Return the [x, y] coordinate for the center point of the cell that contains the specified text.  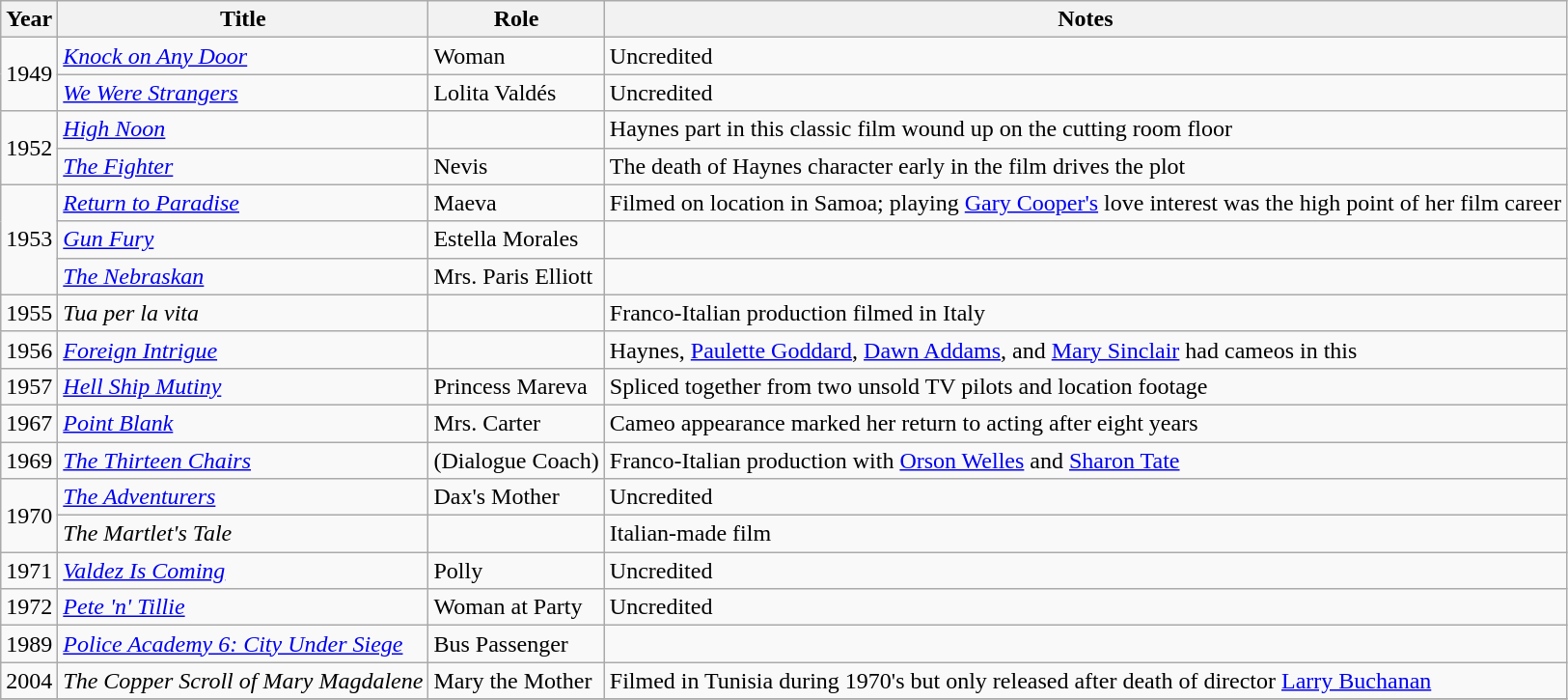
1956 [29, 350]
Franco-Italian production with Orson Welles and Sharon Tate [1085, 461]
Italian-made film [1085, 534]
We Were Strangers [243, 93]
Title [243, 19]
Woman [516, 56]
Mrs. Paris Elliott [516, 276]
The Adventurers [243, 497]
The Martlet's Tale [243, 534]
Franco-Italian production filmed in Italy [1085, 313]
Estella Morales [516, 239]
(Dialogue Coach) [516, 461]
1952 [29, 148]
Pete 'n' Tillie [243, 607]
Spliced together from two unsold TV pilots and location footage [1085, 386]
Gun Fury [243, 239]
Dax's Mother [516, 497]
Haynes part in this classic film wound up on the cutting room floor [1085, 129]
The Copper Scroll of Mary Magdalene [243, 681]
Lolita Valdés [516, 93]
Bus Passenger [516, 644]
Mary the Mother [516, 681]
Hell Ship Mutiny [243, 386]
1957 [29, 386]
1971 [29, 571]
Foreign Intrigue [243, 350]
Polly [516, 571]
Cameo appearance marked her return to acting after eight years [1085, 423]
Woman at Party [516, 607]
1969 [29, 461]
1953 [29, 239]
The Fighter [243, 166]
Knock on Any Door [243, 56]
Valdez Is Coming [243, 571]
Nevis [516, 166]
Notes [1085, 19]
Mrs. Carter [516, 423]
2004 [29, 681]
Filmed in Tunisia during 1970's but only released after death of director Larry Buchanan [1085, 681]
The death of Haynes character early in the film drives the plot [1085, 166]
1989 [29, 644]
1970 [29, 516]
Filmed on location in Samoa; playing Gary Cooper's love interest was the high point of her film career [1085, 203]
Haynes, Paulette Goddard, Dawn Addams, and Mary Sinclair had cameos in this [1085, 350]
1972 [29, 607]
1949 [29, 74]
Police Academy 6: City Under Siege [243, 644]
Year [29, 19]
1967 [29, 423]
Princess Mareva [516, 386]
Point Blank [243, 423]
Role [516, 19]
Return to Paradise [243, 203]
Tua per la vita [243, 313]
1955 [29, 313]
High Noon [243, 129]
The Nebraskan [243, 276]
Maeva [516, 203]
The Thirteen Chairs [243, 461]
